Detect which cell encompasses the target text, then output its (X, Y) center coordinate. 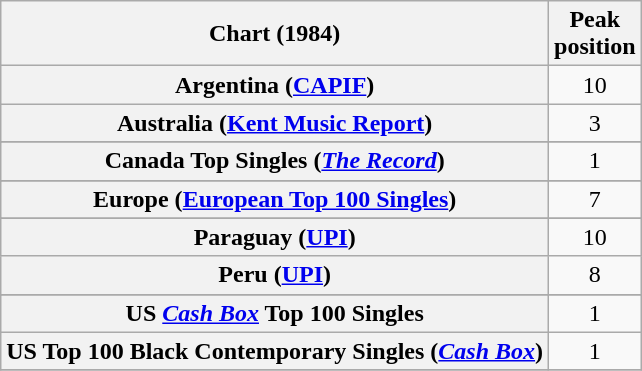
Peakposition (595, 34)
US Top 100 Black Contemporary Singles (Cash Box) (275, 351)
8 (595, 275)
3 (595, 123)
Argentina (CAPIF) (275, 85)
US Cash Box Top 100 Singles (275, 313)
Canada Top Singles (The Record) (275, 161)
Paraguay (UPI) (275, 237)
Peru (UPI) (275, 275)
Chart (1984) (275, 34)
Europe (European Top 100 Singles) (275, 199)
7 (595, 199)
Australia (Kent Music Report) (275, 123)
